Identify which cell holds the provided text, then report its [X, Y] central coordinate. 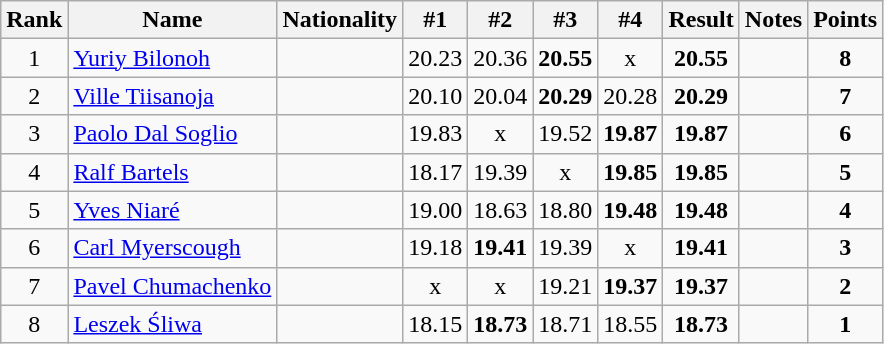
#4 [630, 20]
Points [846, 20]
#3 [566, 20]
18.15 [436, 324]
18.80 [566, 210]
19.18 [436, 248]
Rank [34, 20]
Yuriy Bilonoh [172, 58]
Name [172, 20]
19.83 [436, 134]
Yves Niaré [172, 210]
Ville Tiisanoja [172, 96]
Result [701, 20]
Ralf Bartels [172, 172]
19.21 [566, 286]
#1 [436, 20]
18.63 [500, 210]
20.28 [630, 96]
20.23 [436, 58]
19.52 [566, 134]
20.36 [500, 58]
Nationality [340, 20]
#2 [500, 20]
18.55 [630, 324]
20.10 [436, 96]
Carl Myerscough [172, 248]
18.71 [566, 324]
Pavel Chumachenko [172, 286]
19.00 [436, 210]
Paolo Dal Soglio [172, 134]
Notes [773, 20]
20.04 [500, 96]
Leszek Śliwa [172, 324]
18.17 [436, 172]
